Provide the (X, Y) coordinate of the cell's center where the given text is located.  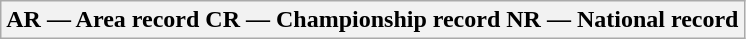
AR — Area record CR — Championship record NR — National record (372, 20)
